Output the (X, Y) coordinate of the center of the cell containing the given text.  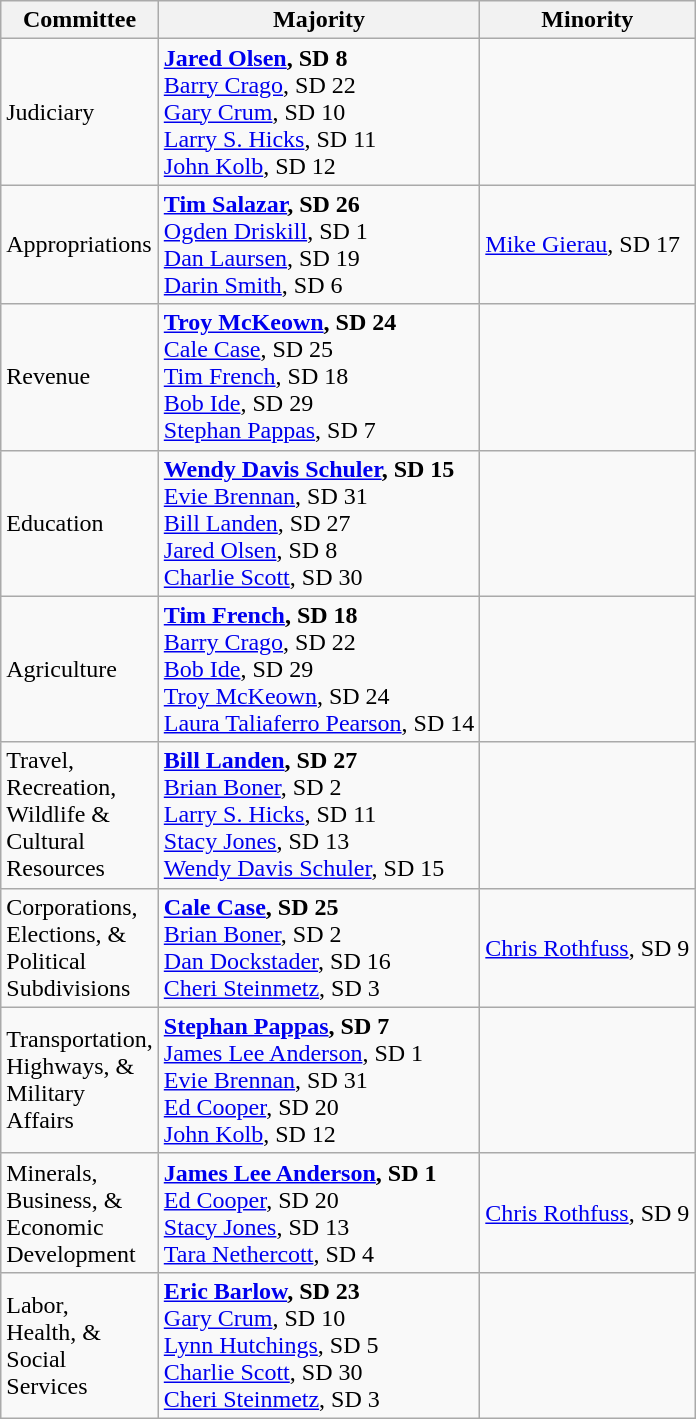
James Lee Anderson, SD 1Ed Cooper, SD 20Stacy Jones, SD 13Tara Nethercott, SD 4 (319, 1212)
Troy McKeown, SD 24Cale Case, SD 25Tim French, SD 18Bob Ide, SD 29Stephan Pappas, SD 7 (319, 377)
Eric Barlow, SD 23Gary Crum, SD 10Lynn Hutchings, SD 5Charlie Scott, SD 30Cheri Steinmetz, SD 3 (319, 1345)
Appropriations (80, 244)
Judiciary (80, 112)
Minority (588, 20)
Jared Olsen, SD 8Barry Crago, SD 22Gary Crum, SD 10Larry S. Hicks, SD 11John Kolb, SD 12 (319, 112)
Majority (319, 20)
Stephan Pappas, SD 7James Lee Anderson, SD 1Evie Brennan, SD 31Ed Cooper, SD 20John Kolb, SD 12 (319, 1080)
Travel,Recreation,Wildlife &CulturalResources (80, 815)
Agriculture (80, 669)
Wendy Davis Schuler, SD 15Evie Brennan, SD 31Bill Landen, SD 27Jared Olsen, SD 8Charlie Scott, SD 30 (319, 523)
Committee (80, 20)
Labor,Health, &SocialServices (80, 1345)
Corporations,Elections, &PoliticalSubdivisions (80, 948)
Mike Gierau, SD 17 (588, 244)
Tim Salazar, SD 26Ogden Driskill, SD 1Dan Laursen, SD 19Darin Smith, SD 6 (319, 244)
Tim French, SD 18Barry Crago, SD 22Bob Ide, SD 29Troy McKeown, SD 24Laura Taliaferro Pearson, SD 14 (319, 669)
Revenue (80, 377)
Transportation,Highways, &MilitaryAffairs (80, 1080)
Cale Case, SD 25Brian Boner, SD 2Dan Dockstader, SD 16Cheri Steinmetz, SD 3 (319, 948)
Minerals,Business, &EconomicDevelopment (80, 1212)
Education (80, 523)
Bill Landen, SD 27Brian Boner, SD 2Larry S. Hicks, SD 11Stacy Jones, SD 13Wendy Davis Schuler, SD 15 (319, 815)
